From the cell containing the given text, extract its center point as (X, Y) coordinate. 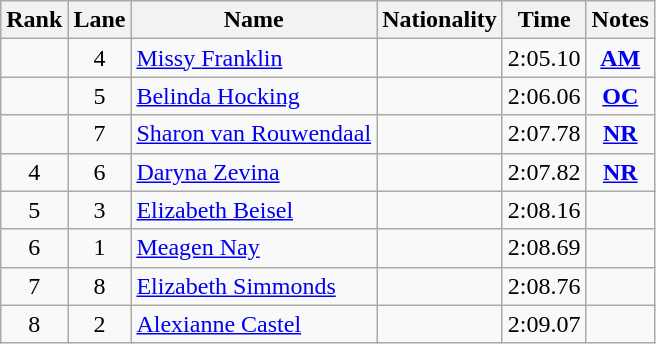
Rank (34, 20)
2 (100, 324)
2:07.78 (544, 134)
2:07.82 (544, 172)
Elizabeth Simmonds (254, 286)
2:09.07 (544, 324)
Name (254, 20)
Time (544, 20)
OC (620, 96)
Lane (100, 20)
Missy Franklin (254, 58)
Daryna Zevina (254, 172)
Notes (620, 20)
Meagen Nay (254, 248)
Sharon van Rouwendaal (254, 134)
3 (100, 210)
Nationality (440, 20)
2:06.06 (544, 96)
AM (620, 58)
2:08.76 (544, 286)
2:08.16 (544, 210)
2:05.10 (544, 58)
Elizabeth Beisel (254, 210)
Belinda Hocking (254, 96)
2:08.69 (544, 248)
Alexianne Castel (254, 324)
1 (100, 248)
